Extract the [X, Y] coordinate from the center of the cell holding the provided text.  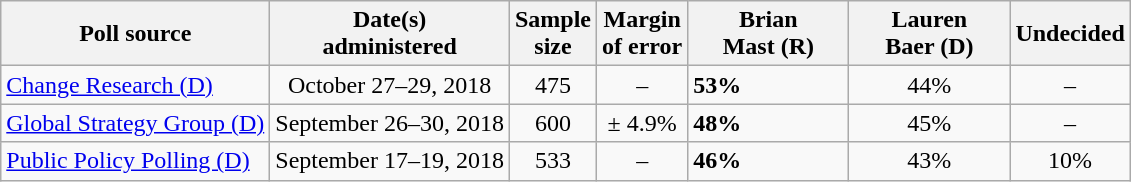
BrianMast (R) [768, 34]
October 27–29, 2018 [390, 85]
Global Strategy Group (D) [136, 123]
September 17–19, 2018 [390, 161]
53% [768, 85]
10% [1070, 161]
475 [552, 85]
LaurenBaer (D) [930, 34]
48% [768, 123]
Samplesize [552, 34]
Date(s)administered [390, 34]
Change Research (D) [136, 85]
600 [552, 123]
533 [552, 161]
September 26–30, 2018 [390, 123]
45% [930, 123]
± 4.9% [642, 123]
Poll source [136, 34]
Undecided [1070, 34]
43% [930, 161]
Public Policy Polling (D) [136, 161]
46% [768, 161]
Marginof error [642, 34]
44% [930, 85]
